Capture the cell that displays the provided text and extract its (x, y) central coordinate. 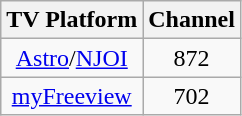
702 (192, 96)
TV Platform (72, 20)
872 (192, 58)
myFreeview (72, 96)
Channel (192, 20)
Astro/NJOI (72, 58)
